Return [x, y] of the center of cell containing provided text 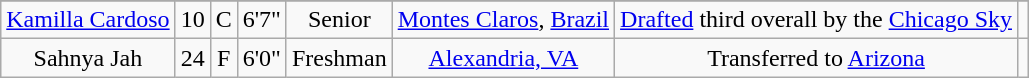
Drafted third overall by the Chicago Sky [816, 20]
F [224, 58]
24 [192, 58]
6'0" [262, 58]
6'7" [262, 20]
C [224, 20]
Kamilla Cardoso [88, 20]
Montes Claros, Brazil [503, 20]
Sahnya Jah [88, 58]
10 [192, 20]
Freshman [339, 58]
Alexandria, VA [503, 58]
Senior [339, 20]
Transferred to Arizona [816, 58]
